Search for the cell housing the specified text and yield its (X, Y) center coordinate. 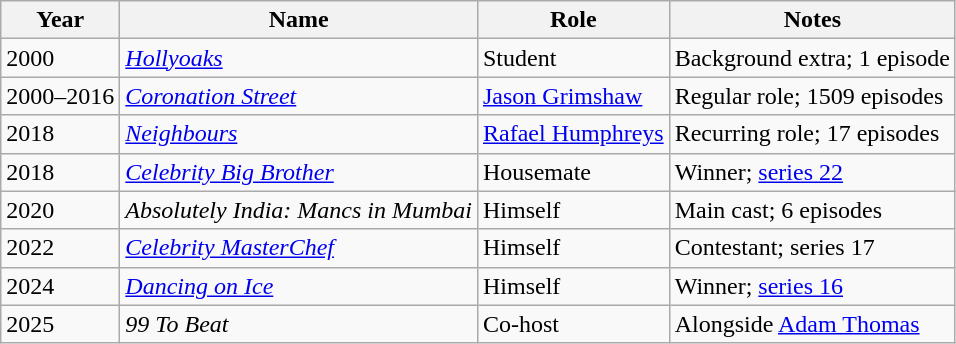
2000–2016 (60, 96)
Hollyoaks (299, 58)
Celebrity Big Brother (299, 172)
Background extra; 1 episode (812, 58)
Student (573, 58)
Celebrity MasterChef (299, 248)
Contestant; series 17 (812, 248)
Winner; series 16 (812, 286)
Jason Grimshaw (573, 96)
Year (60, 20)
Name (299, 20)
Absolutely India: Mancs in Mumbai (299, 210)
99 To Beat (299, 324)
Dancing on Ice (299, 286)
Role (573, 20)
Housemate (573, 172)
Co-host (573, 324)
Coronation Street (299, 96)
Rafael Humphreys (573, 134)
Regular role; 1509 episodes (812, 96)
Main cast; 6 episodes (812, 210)
Notes (812, 20)
Alongside Adam Thomas (812, 324)
2025 (60, 324)
Recurring role; 17 episodes (812, 134)
2024 (60, 286)
Winner; series 22 (812, 172)
2000 (60, 58)
Neighbours (299, 134)
2022 (60, 248)
2020 (60, 210)
